Locate the cell with the specified text and output its [X, Y] center coordinate. 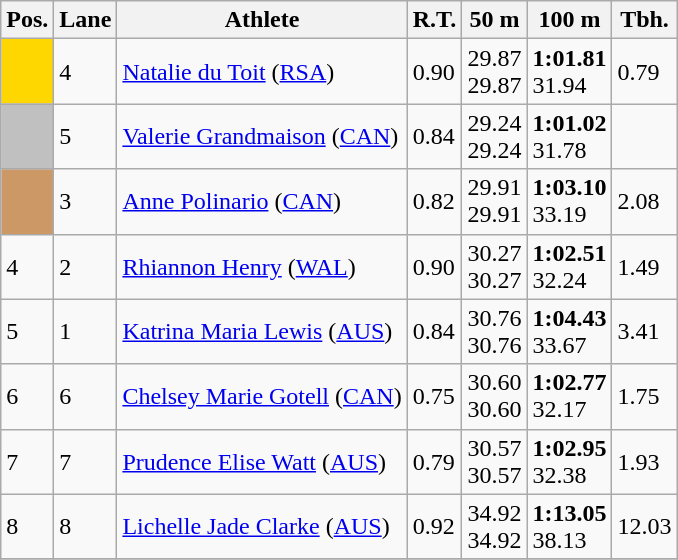
1 [86, 332]
1:02.9532.38 [570, 462]
1:03.1033.19 [570, 202]
0.92 [434, 526]
2.08 [644, 202]
30.5730.57 [494, 462]
1:01.0231.78 [570, 136]
30.7630.76 [494, 332]
1:13.0538.13 [570, 526]
0.75 [434, 396]
100 m [570, 20]
Lane [86, 20]
R.T. [434, 20]
Athlete [262, 20]
1:02.5132.24 [570, 266]
Pos. [28, 20]
3.41 [644, 332]
50 m [494, 20]
Tbh. [644, 20]
34.9234.92 [494, 526]
Chelsey Marie Gotell (CAN) [262, 396]
30.6030.60 [494, 396]
3 [86, 202]
Anne Polinario (CAN) [262, 202]
1:02.7732.17 [570, 396]
12.03 [644, 526]
29.2429.24 [494, 136]
1.75 [644, 396]
1.93 [644, 462]
Valerie Grandmaison (CAN) [262, 136]
Katrina Maria Lewis (AUS) [262, 332]
2 [86, 266]
29.9129.91 [494, 202]
1.49 [644, 266]
Lichelle Jade Clarke (AUS) [262, 526]
30.2730.27 [494, 266]
1:01.8131.94 [570, 72]
0.82 [434, 202]
Natalie du Toit (RSA) [262, 72]
29.8729.87 [494, 72]
Prudence Elise Watt (AUS) [262, 462]
Rhiannon Henry (WAL) [262, 266]
1:04.4333.67 [570, 332]
